For the text-containing cell, return its midpoint in (x, y) coordinate format. 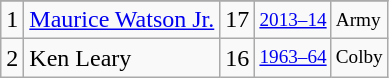
17 (238, 20)
2013–14 (293, 20)
2 (12, 58)
16 (238, 58)
Colby (359, 58)
Ken Leary (122, 58)
Army (359, 20)
Maurice Watson Jr. (122, 20)
1963–64 (293, 58)
1 (12, 20)
